Return (X, Y) of the center of cell containing provided text 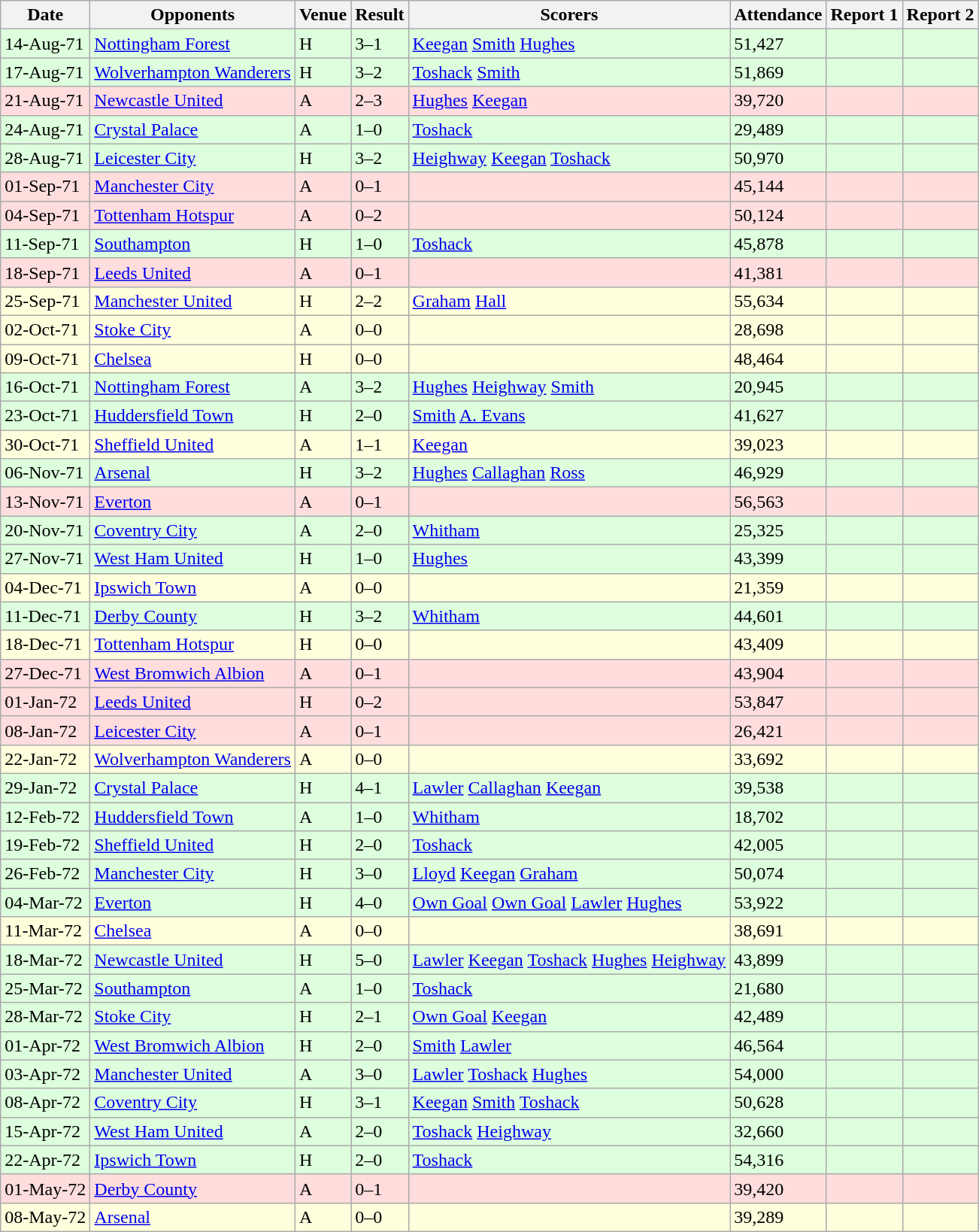
43,409 (778, 645)
24-Aug-71 (45, 129)
50,124 (778, 215)
30-Oct-71 (45, 445)
Keegan (569, 445)
46,929 (778, 473)
Report 2 (940, 15)
11-Dec-71 (45, 616)
43,904 (778, 673)
12-Feb-72 (45, 816)
39,538 (778, 787)
Lawler Toshack Hughes (569, 1074)
2–3 (380, 101)
4–1 (380, 787)
Own Goal Own Goal Lawler Hughes (569, 903)
55,634 (778, 301)
39,420 (778, 1188)
Scorers (569, 15)
41,381 (778, 272)
2–1 (380, 1017)
22-Apr-72 (45, 1160)
Lawler Callaghan Keegan (569, 787)
04-Sep-71 (45, 215)
14-Aug-71 (45, 44)
50,074 (778, 874)
53,922 (778, 903)
Own Goal Keegan (569, 1017)
Keegan Smith Hughes (569, 44)
46,564 (778, 1045)
Toshack Heighway (569, 1131)
Date (45, 15)
22-Jan-72 (45, 759)
29,489 (778, 129)
08-Jan-72 (45, 730)
51,869 (778, 72)
2–2 (380, 301)
01-Jan-72 (45, 702)
39,289 (778, 1217)
03-Apr-72 (45, 1074)
1–1 (380, 445)
01-Sep-71 (45, 187)
56,563 (778, 502)
Smith A. Evans (569, 416)
18-Dec-71 (45, 645)
Attendance (778, 15)
06-Nov-71 (45, 473)
39,720 (778, 101)
29-Jan-72 (45, 787)
09-Oct-71 (45, 359)
08-Apr-72 (45, 1103)
32,660 (778, 1131)
17-Aug-71 (45, 72)
11-Mar-72 (45, 931)
21,680 (778, 988)
43,899 (778, 960)
Venue (323, 15)
28-Mar-72 (45, 1017)
50,970 (778, 158)
01-May-72 (45, 1188)
4–0 (380, 903)
28-Aug-71 (45, 158)
44,601 (778, 616)
Hughes (569, 559)
51,427 (778, 44)
25-Mar-72 (45, 988)
16-Oct-71 (45, 387)
Opponents (192, 15)
38,691 (778, 931)
15-Apr-72 (45, 1131)
04-Dec-71 (45, 587)
20-Nov-71 (45, 530)
45,144 (778, 187)
27-Dec-71 (45, 673)
18-Sep-71 (45, 272)
Hughes Heighway Smith (569, 387)
25-Sep-71 (45, 301)
Toshack Smith (569, 72)
13-Nov-71 (45, 502)
Keegan Smith Toshack (569, 1103)
18,702 (778, 816)
42,005 (778, 845)
21-Aug-71 (45, 101)
50,628 (778, 1103)
04-Mar-72 (45, 903)
39,023 (778, 445)
23-Oct-71 (45, 416)
48,464 (778, 359)
42,489 (778, 1017)
Lloyd Keegan Graham (569, 874)
20,945 (778, 387)
26,421 (778, 730)
19-Feb-72 (45, 845)
53,847 (778, 702)
45,878 (778, 244)
33,692 (778, 759)
11-Sep-71 (45, 244)
01-Apr-72 (45, 1045)
08-May-72 (45, 1217)
28,698 (778, 329)
Hughes Keegan (569, 101)
41,627 (778, 416)
43,399 (778, 559)
18-Mar-72 (45, 960)
26-Feb-72 (45, 874)
Smith Lawler (569, 1045)
54,000 (778, 1074)
27-Nov-71 (45, 559)
25,325 (778, 530)
Heighway Keegan Toshack (569, 158)
Hughes Callaghan Ross (569, 473)
Graham Hall (569, 301)
21,359 (778, 587)
54,316 (778, 1160)
Report 1 (865, 15)
Lawler Keegan Toshack Hughes Heighway (569, 960)
5–0 (380, 960)
Result (380, 15)
02-Oct-71 (45, 329)
